Find where the given text appears and provide that cell's center as [x, y] coordinate. 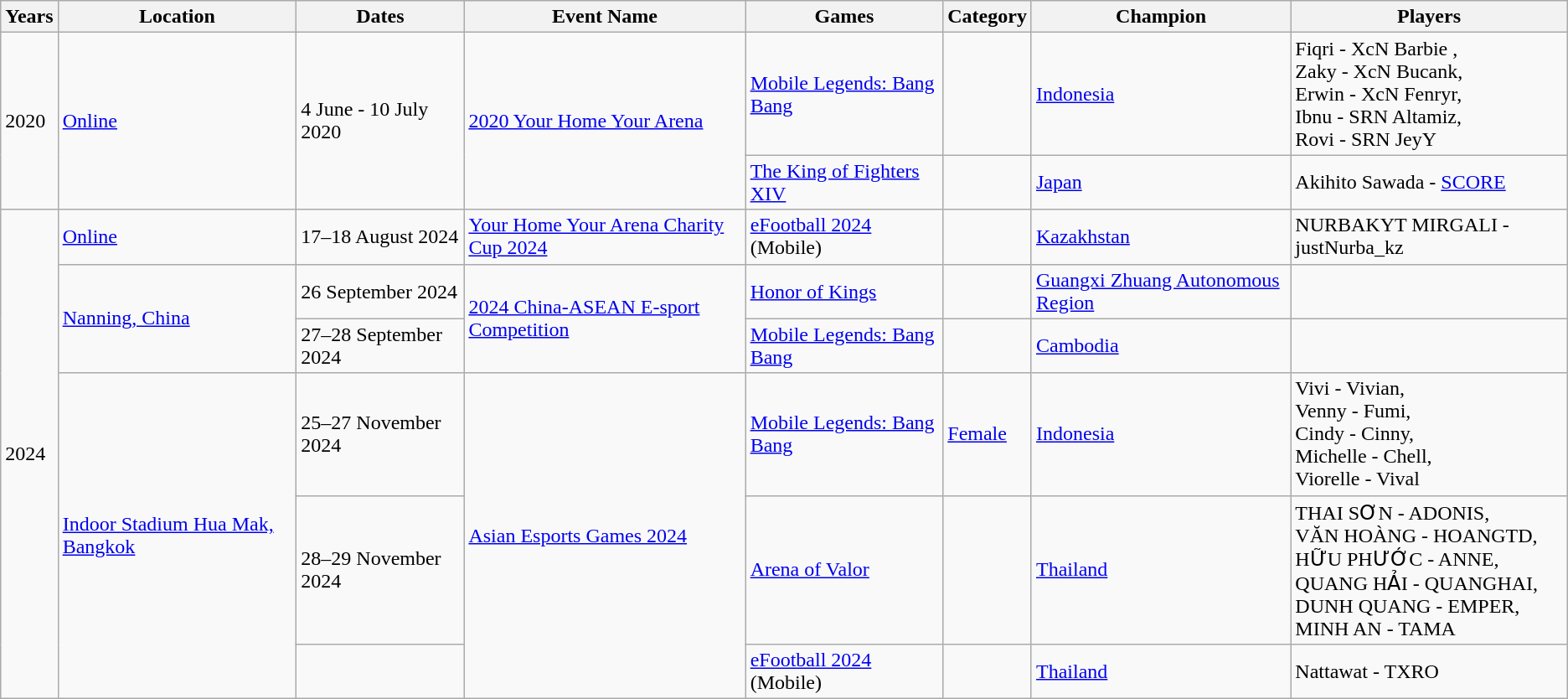
Akihito Sawada - SCORE [1429, 183]
Asian Esports Games 2024 [605, 536]
Category [988, 17]
26 September 2024 [380, 292]
Your Home Your Arena Charity Cup 2024 [605, 236]
2020 [29, 121]
17–18 August 2024 [380, 236]
Kazakhstan [1161, 236]
Years [29, 17]
Nattawat - TXRO [1429, 672]
27–28 September 2024 [380, 345]
2020 Your Home Your Arena [605, 121]
Vivi - Vivian, Venny - Fumi, Cindy - Cinny, Michelle - Chell, Viorelle - Vival [1429, 434]
Games [844, 17]
NURBAKYT MIRGALI - justNurba_kz [1429, 236]
THAI SƠN - ADONIS, VĂN HOÀNG - HOANGTD, HỮU PHƯỚC - ANNE, QUANG HẢI - QUANGHAI, DUNH QUANG - EMPER, MINH AN - TAMA [1429, 570]
2024 [29, 454]
Honor of Kings [844, 292]
Japan [1161, 183]
Cambodia [1161, 345]
Arena of Valor [844, 570]
Guangxi Zhuang Autonomous Region [1161, 292]
Female [988, 434]
25–27 November 2024 [380, 434]
Players [1429, 17]
Indoor Stadium Hua Mak, Bangkok [178, 536]
4 June - 10 July 2020 [380, 121]
Fiqri - XcN Barbie , Zaky - XcN Bucank, Erwin - XcN Fenryr, Ibnu - SRN Altamiz, Rovi - SRN JeyY [1429, 94]
28–29 November 2024 [380, 570]
Location [178, 17]
2024 China-ASEAN E-sport Competition [605, 318]
Event Name [605, 17]
The King of Fighters XIV [844, 183]
Nanning, China [178, 318]
Champion [1161, 17]
Dates [380, 17]
